Detect which cell encompasses the target text, then output its (X, Y) center coordinate. 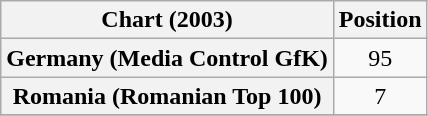
7 (380, 96)
Germany (Media Control GfK) (168, 58)
Romania (Romanian Top 100) (168, 96)
Position (380, 20)
Chart (2003) (168, 20)
95 (380, 58)
